For the text-containing cell, return its midpoint in [x, y] coordinate format. 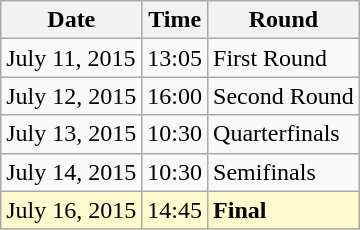
Date [72, 20]
Round [284, 20]
Second Round [284, 96]
July 12, 2015 [72, 96]
13:05 [175, 58]
July 14, 2015 [72, 172]
July 16, 2015 [72, 210]
Final [284, 210]
14:45 [175, 210]
16:00 [175, 96]
July 13, 2015 [72, 134]
Semifinals [284, 172]
First Round [284, 58]
Quarterfinals [284, 134]
Time [175, 20]
July 11, 2015 [72, 58]
